Return the (x, y) coordinate for the center point of the cell that contains the specified text.  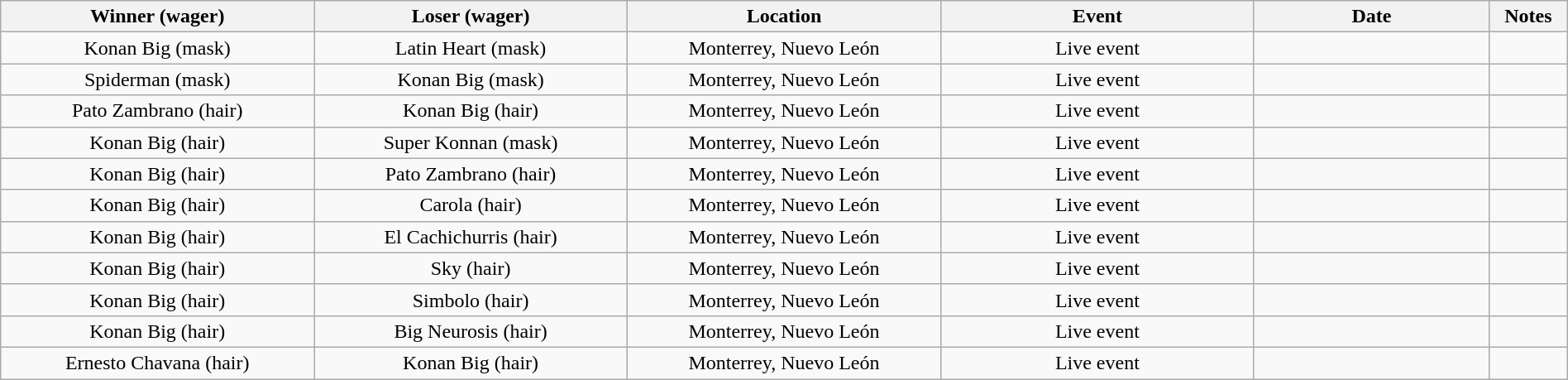
Location (784, 17)
Latin Heart (mask) (471, 48)
Ernesto Chavana (hair) (157, 363)
Super Konnan (mask) (471, 142)
Spiderman (mask) (157, 79)
Event (1097, 17)
Winner (wager) (157, 17)
Loser (wager) (471, 17)
Sky (hair) (471, 268)
Carola (hair) (471, 205)
Notes (1528, 17)
Date (1371, 17)
Big Neurosis (hair) (471, 331)
El Cachichurris (hair) (471, 237)
Simbolo (hair) (471, 300)
